Pinpoint the cell where the given text exists, returning its (X, Y) midpoint coordinate. 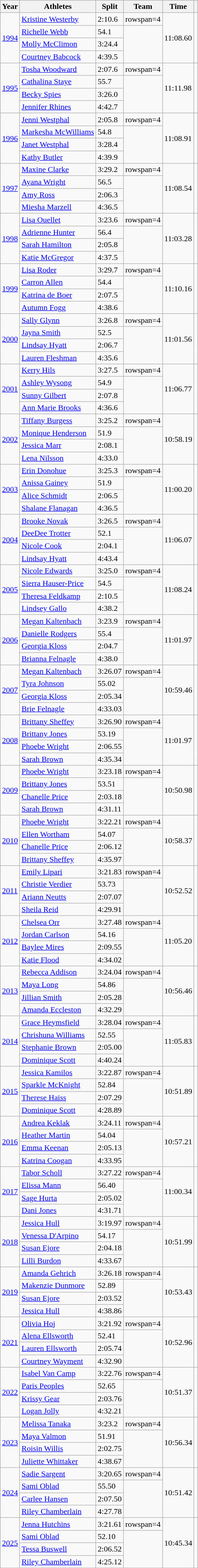
2001 (10, 389)
3:24.4 (110, 44)
Sarah Hamilton (58, 245)
Sage Hurta (58, 1198)
51.91 (110, 1436)
4:37.5 (110, 257)
3:21.83 (110, 872)
2023 (10, 1442)
Danielle Rodgers (58, 634)
54.9 (110, 383)
4:29.91 (110, 909)
Lena Nilsson (58, 458)
2004 (10, 539)
10:52.96 (178, 1342)
4:35.34 (110, 759)
Courtney Wayment (58, 1361)
56.40 (110, 1185)
2:10.6 (110, 19)
10:59.46 (178, 690)
3:27.48 (110, 922)
1996 (10, 138)
11:08.24 (178, 590)
2:07.50 (110, 1499)
10:51.89 (178, 1091)
2:04.1 (110, 546)
Alice Schmidt (58, 496)
Baylee Mires (58, 947)
2:03.52 (110, 1298)
3:25.2 (110, 420)
3:23.6 (110, 220)
Katrina Coogan (58, 1160)
3:25.3 (110, 470)
Tiffany Burgess (58, 420)
10:50.98 (178, 790)
2:07.5 (110, 295)
Venessa D'Arpino (58, 1236)
2:04.18 (110, 1248)
10:56.46 (178, 991)
Jenna Hutchins (58, 1524)
2:05.02 (110, 1198)
Brooke Novak (58, 521)
54.16 (110, 934)
11:08.91 (178, 138)
Jillian Smith (58, 997)
Sunny Gilbert (58, 395)
11:06.77 (178, 389)
3:21.92 (110, 1323)
3:22.87 (110, 1072)
Jordan Carlson (58, 934)
2002 (10, 439)
1995 (10, 88)
Time (178, 7)
11:00.34 (178, 1192)
Tessa Buswell (58, 1549)
Shalane Flanagan (58, 508)
3:23.9 (110, 621)
4:39.9 (110, 157)
Lauren Fleshman (58, 357)
10:51.42 (178, 1493)
2022 (10, 1392)
Ellen Wortham (58, 834)
2024 (10, 1493)
Isabel Van Camp (58, 1374)
54.4 (110, 282)
3:27.22 (110, 1173)
4:32.90 (110, 1361)
Jenni Westphal (58, 119)
Miesha Marzell (58, 207)
2008 (10, 740)
55.4 (110, 634)
4:39.5 (110, 57)
2013 (10, 991)
Jessica Kamilos (58, 1072)
Stephanie Brown (58, 1047)
3:26.18 (110, 1273)
Courtney Babcock (58, 57)
2:07.8 (110, 395)
Brie Felnagle (58, 709)
2021 (10, 1342)
1999 (10, 289)
4:35.6 (110, 357)
1998 (10, 239)
2003 (10, 489)
Molly McClimon (58, 44)
3:26.8 (110, 320)
3:26.0 (110, 94)
Therese Haiss (58, 1098)
54.86 (110, 985)
Monique Henderson (58, 433)
Sadie Sargent (58, 1474)
4:40.24 (110, 1060)
2006 (10, 640)
52.10 (110, 1536)
4:43.4 (110, 558)
Tyra Johnson (58, 684)
3:19.97 (110, 1223)
2:07.6 (110, 69)
Heather Martin (58, 1135)
10:45.34 (178, 1543)
2011 (10, 891)
Cathalina Staye (58, 82)
Jennifer Rhines (58, 107)
54.07 (110, 834)
Ann Marie Brooks (58, 408)
Carron Allen (58, 282)
Logan Jolly (58, 1411)
10:56.34 (178, 1442)
4:33.95 (110, 1160)
Maya Long (58, 985)
54.8 (110, 132)
Emma Keenan (58, 1148)
2:06.3 (110, 195)
4:31.71 (110, 1211)
DeeDee Trotter (58, 533)
4:38.6 (110, 307)
Katie Flood (58, 960)
Jayna Smith (58, 332)
53.51 (110, 784)
Christie Verdier (58, 884)
Chrishuna Williams (58, 1035)
Lindsey Gallo (58, 609)
Becky Spies (58, 94)
56.5 (110, 182)
2009 (10, 790)
2:07.07 (110, 897)
3:20.65 (110, 1474)
53.73 (110, 884)
4:34.02 (110, 960)
2:06.7 (110, 345)
2010 (10, 841)
Ashley Wysong (58, 383)
3:23.2 (110, 1424)
10:52.52 (178, 891)
54.04 (110, 1135)
Adrienne Hunter (58, 232)
3:26.07 (110, 671)
56.4 (110, 232)
2017 (10, 1192)
3:26.90 (110, 721)
4:33.67 (110, 1261)
2000 (10, 339)
4:27.78 (110, 1511)
52.41 (110, 1336)
3:28.04 (110, 1022)
11:03.28 (178, 239)
2:05.28 (110, 997)
Carlee Hansen (58, 1499)
2:07.29 (110, 1098)
2014 (10, 1041)
3:26.5 (110, 521)
Rebecca Addison (58, 972)
Katrina de Boer (58, 295)
55.7 (110, 82)
2012 (10, 941)
10:57.21 (178, 1141)
2:05.74 (110, 1348)
4:42.7 (110, 107)
Athletes (58, 7)
2:06.12 (110, 847)
4:32.29 (110, 1010)
Janet Westphal (58, 144)
Kathy Butler (58, 157)
11:05.83 (178, 1041)
10:53.43 (178, 1292)
2016 (10, 1141)
3:25.0 (110, 571)
Jessica Marr (58, 445)
52.1 (110, 533)
Krissy Gear (58, 1399)
Maya Valmon (58, 1436)
Brianna Felnagle (58, 659)
Amanda Eccleston (58, 1010)
Richelle Webb (58, 32)
3:22.21 (110, 822)
3:22.76 (110, 1374)
Melissa Tanaka (58, 1424)
55.50 (110, 1486)
Juliette Whittaker (58, 1461)
2:03.76 (110, 1399)
Lauren Ellsworth (58, 1348)
Makenzie Dunmore (58, 1286)
Olivia Hoj (58, 1323)
1997 (10, 188)
Sally Glynn (58, 320)
Sheila Reid (58, 909)
Erin Donohue (58, 470)
Katie McGregor (58, 257)
Sparkle McKnight (58, 1085)
54.5 (110, 584)
Kerry Hils (58, 370)
4:33.0 (110, 458)
Maxine Clarke (58, 170)
11:05.20 (178, 941)
Team (143, 7)
2:08.1 (110, 445)
4:28.89 (110, 1110)
2:10.5 (110, 596)
1994 (10, 38)
Sierra Hauser-Price (58, 584)
54.17 (110, 1236)
2:05.34 (110, 696)
3:29.2 (110, 170)
2018 (10, 1242)
11:00.20 (178, 489)
52.55 (110, 1035)
52.89 (110, 1286)
52.5 (110, 332)
Roisin Willis (58, 1449)
4:36.6 (110, 408)
11:06.07 (178, 539)
Lilli Burdon (58, 1261)
10:58.19 (178, 439)
52.84 (110, 1085)
11:08.60 (178, 38)
Theresa Feldkamp (58, 596)
10:51.37 (178, 1392)
Paris Peoples (58, 1386)
Markesha McWilliams (58, 132)
4:35.97 (110, 859)
Ariann Neutts (58, 897)
Chelsea Orr (58, 922)
Ayana Wright (58, 182)
3:28.4 (110, 144)
3:27.5 (110, 370)
Autumn Fogg (58, 307)
Lisa Roder (58, 270)
3:24.11 (110, 1123)
2:03.18 (110, 797)
Tabor Scholl (58, 1173)
2:06.55 (110, 746)
11:11.98 (178, 88)
Amy Ross (58, 195)
4:33.03 (110, 709)
Anissa Gainey (58, 483)
Split (110, 7)
4:32.21 (110, 1411)
10:58.37 (178, 841)
52.65 (110, 1386)
Year (10, 7)
2:06.52 (110, 1549)
3:29.7 (110, 270)
Lisa Ouellet (58, 220)
Nicole Cook (58, 546)
4:38.2 (110, 609)
11:01.56 (178, 339)
10:51.99 (178, 1242)
4:31.11 (110, 809)
3:21.61 (110, 1524)
2:04.7 (110, 646)
Elissa Mann (58, 1185)
2:02.75 (110, 1449)
2025 (10, 1543)
Andrea Keklak (58, 1123)
Grace Heymsfield (58, 1022)
2:05.00 (110, 1047)
Tosha Woodward (58, 69)
3:24.04 (110, 972)
Alena Ellsworth (58, 1336)
Nicole Edwards (58, 571)
Dani Jones (58, 1211)
2015 (10, 1091)
3:23.18 (110, 772)
4:38.0 (110, 659)
54.1 (110, 32)
2:05.13 (110, 1148)
4:38.86 (110, 1311)
53.19 (110, 734)
11:08.54 (178, 188)
4:25.12 (110, 1561)
2005 (10, 590)
2019 (10, 1292)
2007 (10, 690)
Emily Lipari (58, 872)
55.02 (110, 684)
4:38.67 (110, 1461)
2:06.5 (110, 496)
2:09.55 (110, 947)
11:10.16 (178, 289)
Amanda Gehrich (58, 1273)
Kristine Westerby (58, 19)
